Pinpoint the cell where the given text exists, returning its (x, y) midpoint coordinate. 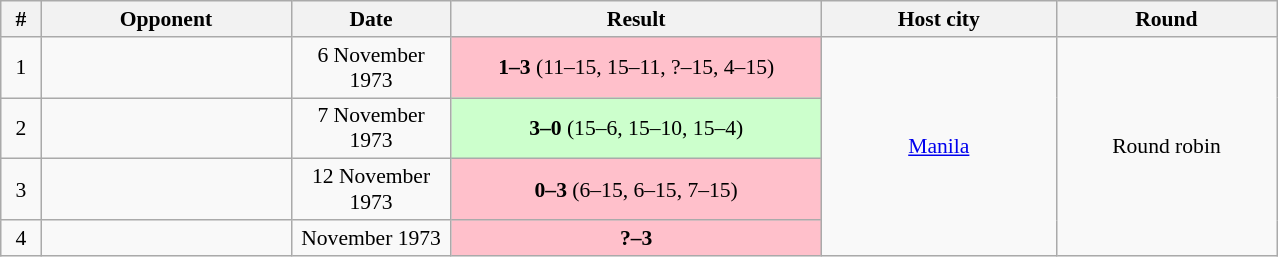
Manila (938, 146)
Round (1166, 19)
1 (21, 68)
3–0 (15–6, 15–10, 15–4) (636, 128)
2 (21, 128)
6 November 1973 (371, 68)
12 November 1973 (371, 190)
Opponent (166, 19)
0–3 (6–15, 6–15, 7–15) (636, 190)
# (21, 19)
Host city (938, 19)
Round robin (1166, 146)
1–3 (11–15, 15–11, ?–15, 4–15) (636, 68)
?–3 (636, 238)
3 (21, 190)
Result (636, 19)
Date (371, 19)
7 November 1973 (371, 128)
November 1973 (371, 238)
4 (21, 238)
